Return the [x, y] coordinate for the center point of the cell that contains the specified text.  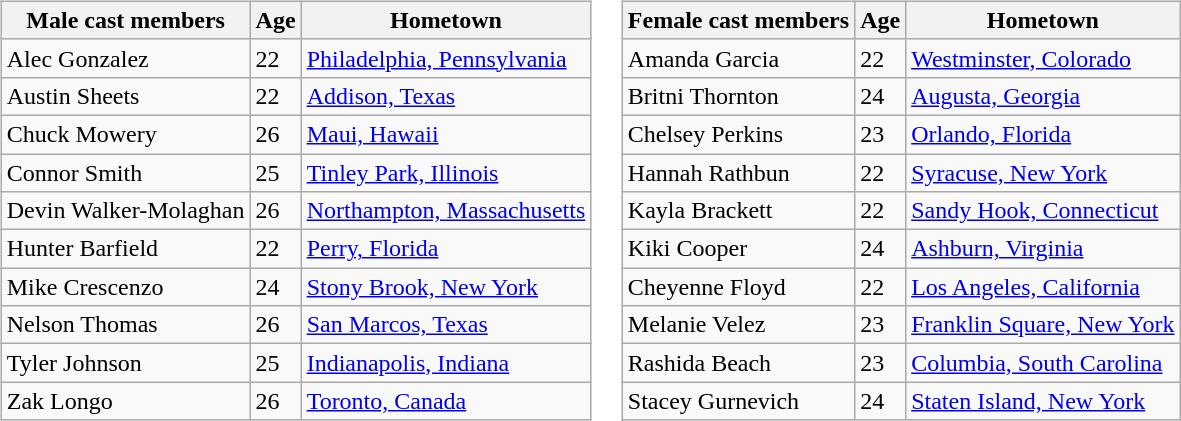
Sandy Hook, Connecticut [1043, 211]
Devin Walker-Molaghan [126, 211]
Syracuse, New York [1043, 173]
Kiki Cooper [738, 249]
San Marcos, Texas [446, 325]
Orlando, Florida [1043, 134]
Westminster, Colorado [1043, 58]
Zak Longo [126, 401]
Hunter Barfield [126, 249]
Tinley Park, Illinois [446, 173]
Chuck Mowery [126, 134]
Addison, Texas [446, 96]
Nelson Thomas [126, 325]
Philadelphia, Pennsylvania [446, 58]
Perry, Florida [446, 249]
Los Angeles, California [1043, 287]
Indianapolis, Indiana [446, 363]
Ashburn, Virginia [1043, 249]
Connor Smith [126, 173]
Male cast members [126, 20]
Chelsey Perkins [738, 134]
Amanda Garcia [738, 58]
Columbia, South Carolina [1043, 363]
Tyler Johnson [126, 363]
Female cast members [738, 20]
Maui, Hawaii [446, 134]
Toronto, Canada [446, 401]
Rashida Beach [738, 363]
Cheyenne Floyd [738, 287]
Stacey Gurnevich [738, 401]
Britni Thornton [738, 96]
Northampton, Massachusetts [446, 211]
Franklin Square, New York [1043, 325]
Staten Island, New York [1043, 401]
Augusta, Georgia [1043, 96]
Hannah Rathbun [738, 173]
Melanie Velez [738, 325]
Austin Sheets [126, 96]
Mike Crescenzo [126, 287]
Kayla Brackett [738, 211]
Alec Gonzalez [126, 58]
Stony Brook, New York [446, 287]
